Extract the (X, Y) coordinate from the center of the cell holding the provided text.  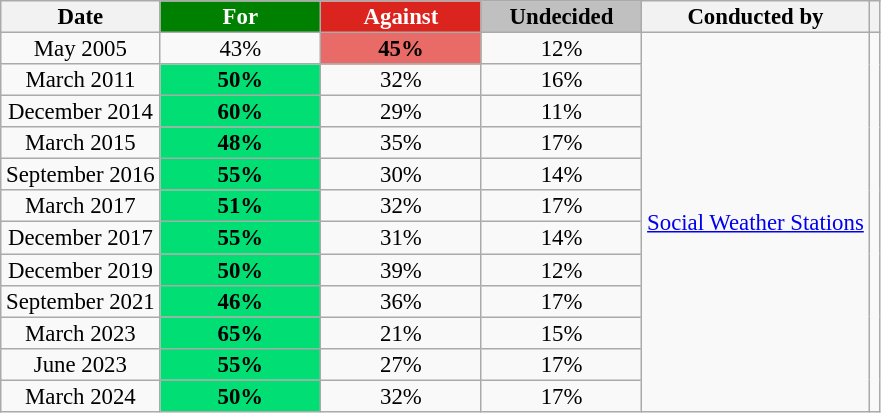
35% (402, 143)
31% (402, 238)
48% (240, 143)
September 2016 (80, 175)
Undecided (562, 17)
June 2023 (80, 364)
30% (402, 175)
36% (402, 301)
Date (80, 17)
March 2015 (80, 143)
Social Weather Stations (756, 222)
46% (240, 301)
29% (402, 112)
March 2023 (80, 333)
65% (240, 333)
27% (402, 364)
Conducted by (756, 17)
For (240, 17)
11% (562, 112)
51% (240, 206)
16% (562, 80)
39% (402, 270)
43% (240, 49)
September 2021 (80, 301)
December 2017 (80, 238)
15% (562, 333)
Against (402, 17)
45% (402, 49)
March 2017 (80, 206)
60% (240, 112)
May 2005 (80, 49)
December 2014 (80, 112)
March 2011 (80, 80)
21% (402, 333)
December 2019 (80, 270)
March 2024 (80, 396)
